Locate the cell with the specified text and output its [x, y] center coordinate. 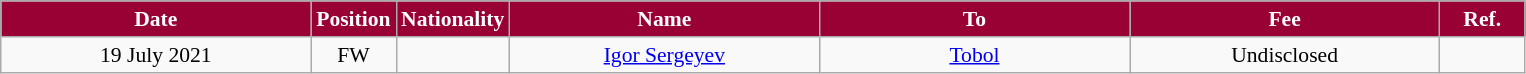
To [974, 19]
Undisclosed [1285, 55]
FW [354, 55]
Date [156, 19]
Position [354, 19]
Nationality [452, 19]
Name [664, 19]
Igor Sergeyev [664, 55]
Ref. [1482, 19]
Tobol [974, 55]
Fee [1285, 19]
19 July 2021 [156, 55]
